Identify which cell holds the provided text, then report its [X, Y] central coordinate. 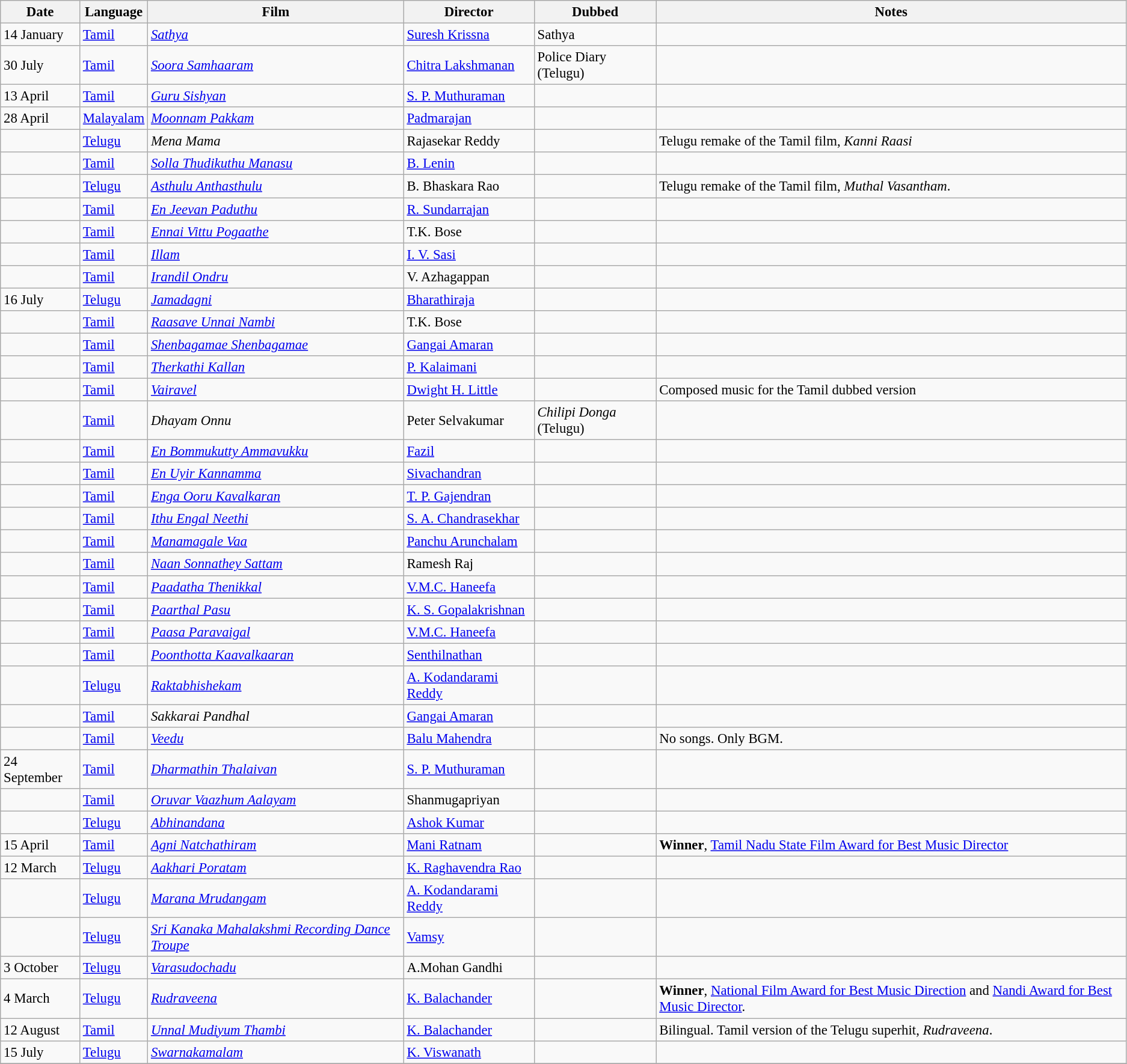
30 July [40, 65]
Asthulu Anthasthulu [276, 186]
Dubbed [595, 12]
Paasa Paravaigal [276, 632]
En Bommukutty Ammavukku [276, 451]
Chilipi Donga (Telugu) [595, 421]
Suresh Krissna [469, 35]
En Jeevan Paduthu [276, 209]
En Uyir Kannamma [276, 474]
Dharmathin Thalaivan [276, 769]
Sri Kanaka Mahalakshmi Recording Dance Troupe [276, 938]
Senthilnathan [469, 655]
B. Lenin [469, 164]
No songs. Only BGM. [891, 739]
Naan Sonnathey Sattam [276, 564]
4 March [40, 999]
Vamsy [469, 938]
Unnal Mudiyum Thambi [276, 1030]
Film [276, 12]
Chitra Lakshmanan [469, 65]
12 March [40, 868]
Ramesh Raj [469, 564]
16 July [40, 299]
12 August [40, 1030]
Mena Mama [276, 141]
Paadatha Thenikkal [276, 587]
Notes [891, 12]
Aakhari Poratam [276, 868]
A.Mohan Gandhi [469, 968]
Director [469, 12]
Veedu [276, 739]
Panchu Arunchalam [469, 542]
3 October [40, 968]
Date [40, 12]
Vairavel [276, 390]
Jamadagni [276, 299]
Swarnakamalam [276, 1052]
Dhayam Onnu [276, 421]
Irandil Ondru [276, 277]
Therkathi Kallan [276, 367]
I. V. Sasi [469, 254]
Illam [276, 254]
Poonthotta Kaavalkaaran [276, 655]
Balu Mahendra [469, 739]
R. Sundarrajan [469, 209]
Rajasekar Reddy [469, 141]
Sakkarai Pandhal [276, 716]
B. Bhaskara Rao [469, 186]
Winner, National Film Award for Best Music Direction and Nandi Award for Best Music Director. [891, 999]
Police Diary (Telugu) [595, 65]
K. S. Gopalakrishnan [469, 610]
Raasave Unnai Nambi [276, 322]
Rudraveena [276, 999]
Manamagale Vaa [276, 542]
Bharathiraja [469, 299]
Varasudochadu [276, 968]
Sivachandran [469, 474]
Solla Thudikuthu Manasu [276, 164]
14 January [40, 35]
Telugu remake of the Tamil film, Muthal Vasantham. [891, 186]
Language [113, 12]
Winner, Tamil Nadu State Film Award for Best Music Director [891, 845]
Malayalam [113, 118]
S. A. Chandrasekhar [469, 519]
Moonnam Pakkam [276, 118]
Ashok Kumar [469, 823]
Ithu Engal Neethi [276, 519]
Raktabhishekam [276, 685]
Ennai Vittu Pogaathe [276, 231]
24 September [40, 769]
13 April [40, 96]
28 April [40, 118]
Agni Natchathiram [276, 845]
P. Kalaimani [469, 367]
Bilingual. Tamil version of the Telugu superhit, Rudraveena. [891, 1030]
Oruvar Vaazhum Aalayam [276, 800]
K. Raghavendra Rao [469, 868]
15 April [40, 845]
Soora Samhaaram [276, 65]
Paarthal Pasu [276, 610]
Mani Ratnam [469, 845]
Padmarajan [469, 118]
Enga Ooru Kavalkaran [276, 497]
Composed music for the Tamil dubbed version [891, 390]
Peter Selvakumar [469, 421]
Shenbagamae Shenbagamae [276, 344]
Telugu remake of the Tamil film, Kanni Raasi [891, 141]
15 July [40, 1052]
Shanmugapriyan [469, 800]
T. P. Gajendran [469, 497]
K. Viswanath [469, 1052]
Fazil [469, 451]
Marana Mrudangam [276, 898]
Dwight H. Little [469, 390]
V. Azhagappan [469, 277]
Guru Sishyan [276, 96]
Abhinandana [276, 823]
